Determine the (x, y) coordinate at the center of the cell enclosing the given text.  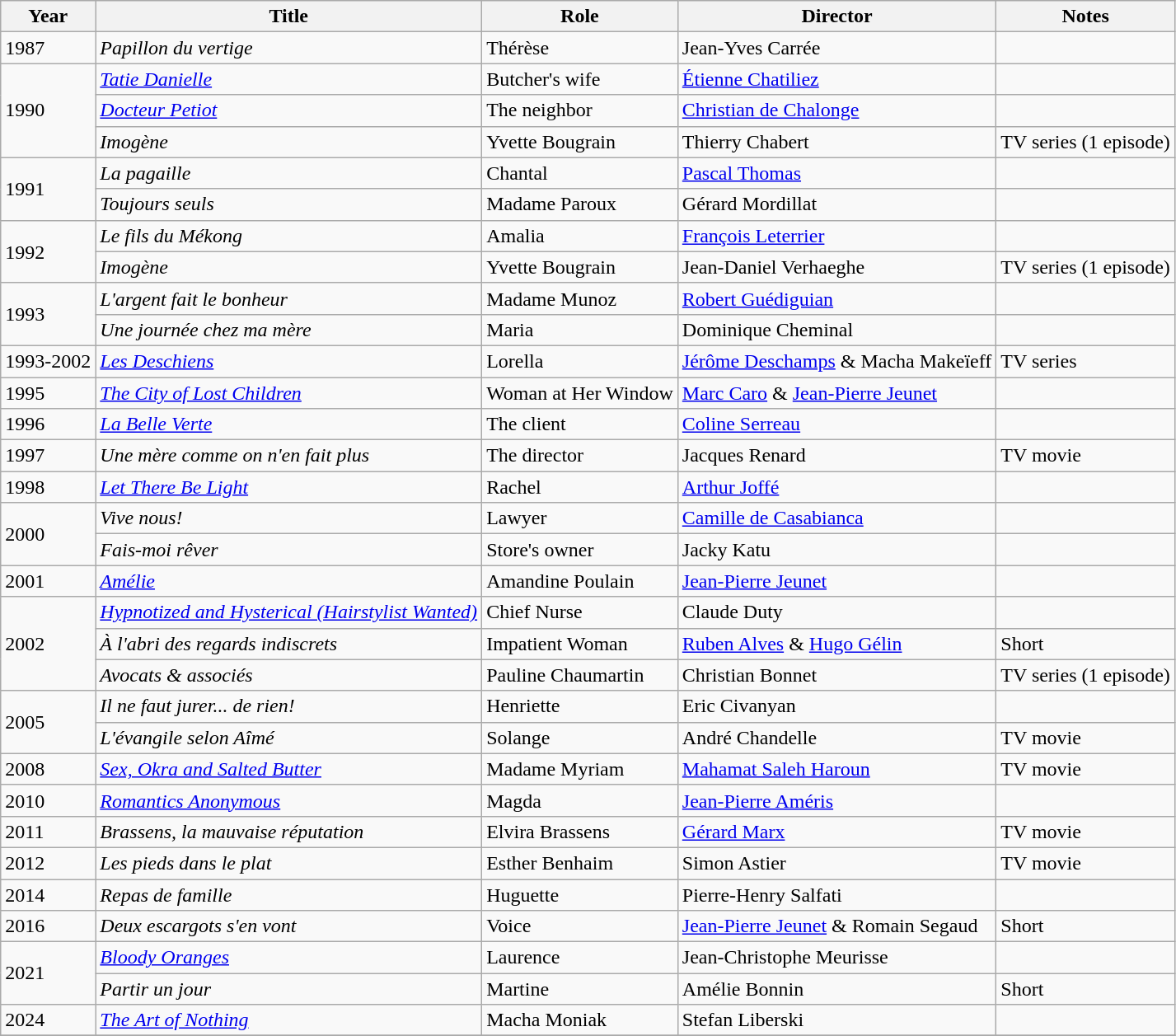
2021 (48, 973)
Elvira Brassens (580, 832)
Pierre-Henry Salfati (837, 894)
Thérèse (580, 48)
1996 (48, 424)
Year (48, 16)
Voice (580, 926)
Macha Moniak (580, 1020)
Notes (1086, 16)
Les Deschiens (288, 361)
Jacques Renard (837, 456)
1992 (48, 251)
L'évangile selon Aîmé (288, 738)
Une journée chez ma mère (288, 330)
Title (288, 16)
The neighbor (580, 110)
1993-2002 (48, 361)
Eric Civanyan (837, 706)
Étienne Chatiliez (837, 79)
1991 (48, 189)
Director (837, 16)
Dominique Cheminal (837, 330)
Chantal (580, 173)
Une mère comme on n'en fait plus (288, 456)
2024 (48, 1020)
Amandine Poulain (580, 581)
The director (580, 456)
Madame Munoz (580, 298)
2001 (48, 581)
Brassens, la mauvaise réputation (288, 832)
Partir un jour (288, 989)
Christian de Chalonge (837, 110)
Amélie Bonnin (837, 989)
1990 (48, 110)
Huguette (580, 894)
Impatient Woman (580, 644)
The Art of Nothing (288, 1020)
Solange (580, 738)
Role (580, 16)
2002 (48, 644)
Pascal Thomas (837, 173)
Arthur Joffé (837, 487)
2008 (48, 769)
Sex, Okra and Salted Butter (288, 769)
Le fils du Mékong (288, 236)
Chief Nurse (580, 612)
2010 (48, 800)
Papillon du vertige (288, 48)
Il ne faut jurer... de rien! (288, 706)
1997 (48, 456)
Deux escargots s'en vont (288, 926)
Ruben Alves & Hugo Gélin (837, 644)
Hypnotized and Hysterical (Hairstylist Wanted) (288, 612)
1993 (48, 314)
1987 (48, 48)
Store's owner (580, 550)
La pagaille (288, 173)
2011 (48, 832)
The City of Lost Children (288, 393)
Vive nous! (288, 518)
Stefan Liberski (837, 1020)
Christian Bonnet (837, 675)
Tatie Danielle (288, 79)
Robert Guédiguian (837, 298)
Docteur Petiot (288, 110)
Avocats & associés (288, 675)
Butcher's wife (580, 79)
1998 (48, 487)
2016 (48, 926)
Madame Myriam (580, 769)
Coline Serreau (837, 424)
Rachel (580, 487)
Toujours seuls (288, 204)
Lawyer (580, 518)
Thierry Chabert (837, 142)
Let There Be Light (288, 487)
2012 (48, 863)
Lorella (580, 361)
La Belle Verte (288, 424)
L'argent fait le bonheur (288, 298)
Gérard Mordillat (837, 204)
Mahamat Saleh Haroun (837, 769)
Jean-Pierre Jeunet & Romain Segaud (837, 926)
Amélie (288, 581)
Pauline Chaumartin (580, 675)
Romantics Anonymous (288, 800)
Fais-moi rêver (288, 550)
Jean-Pierre Jeunet (837, 581)
Jean-Yves Carrée (837, 48)
Simon Astier (837, 863)
François Leterrier (837, 236)
TV series (1086, 361)
Jean-Christophe Meurisse (837, 958)
Jacky Katu (837, 550)
Henriette (580, 706)
2014 (48, 894)
Amalia (580, 236)
André Chandelle (837, 738)
2005 (48, 722)
1995 (48, 393)
Maria (580, 330)
Madame Paroux (580, 204)
Bloody Oranges (288, 958)
Gérard Marx (837, 832)
Jean-Daniel Verhaeghe (837, 267)
À l'abri des regards indiscrets (288, 644)
Esther Benhaim (580, 863)
Jérôme Deschamps & Macha Makeïeff (837, 361)
Les pieds dans le plat (288, 863)
Laurence (580, 958)
Repas de famille (288, 894)
2000 (48, 534)
Magda (580, 800)
Marc Caro & Jean-Pierre Jeunet (837, 393)
Camille de Casabianca (837, 518)
Martine (580, 989)
Woman at Her Window (580, 393)
Claude Duty (837, 612)
Jean-Pierre Améris (837, 800)
The client (580, 424)
